Provide the (X, Y) coordinate of the cell's center where the given text is located.  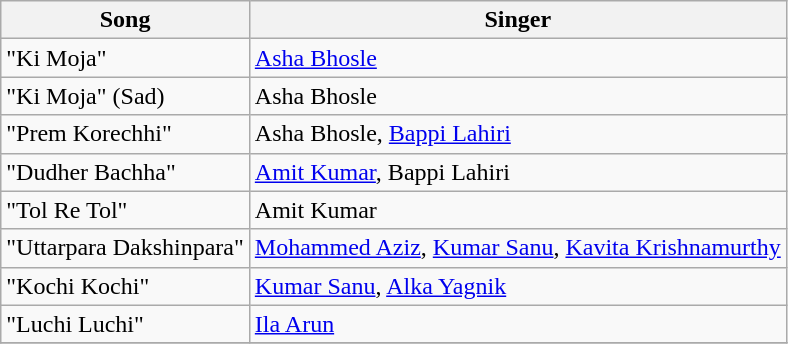
"Uttarpara Dakshinpara" (126, 248)
"Ki Moja" (126, 58)
"Dudher Bachha" (126, 172)
"Luchi Luchi" (126, 324)
"Prem Korechhi" (126, 134)
"Ki Moja" (Sad) (126, 96)
Asha Bhosle, Bappi Lahiri (518, 134)
Amit Kumar (518, 210)
Mohammed Aziz, Kumar Sanu, Kavita Krishnamurthy (518, 248)
Amit Kumar, Bappi Lahiri (518, 172)
"Tol Re Tol" (126, 210)
Song (126, 20)
Kumar Sanu, Alka Yagnik (518, 286)
Singer (518, 20)
Ila Arun (518, 324)
"Kochi Kochi" (126, 286)
